From the cell containing the given text, extract its center point as (X, Y) coordinate. 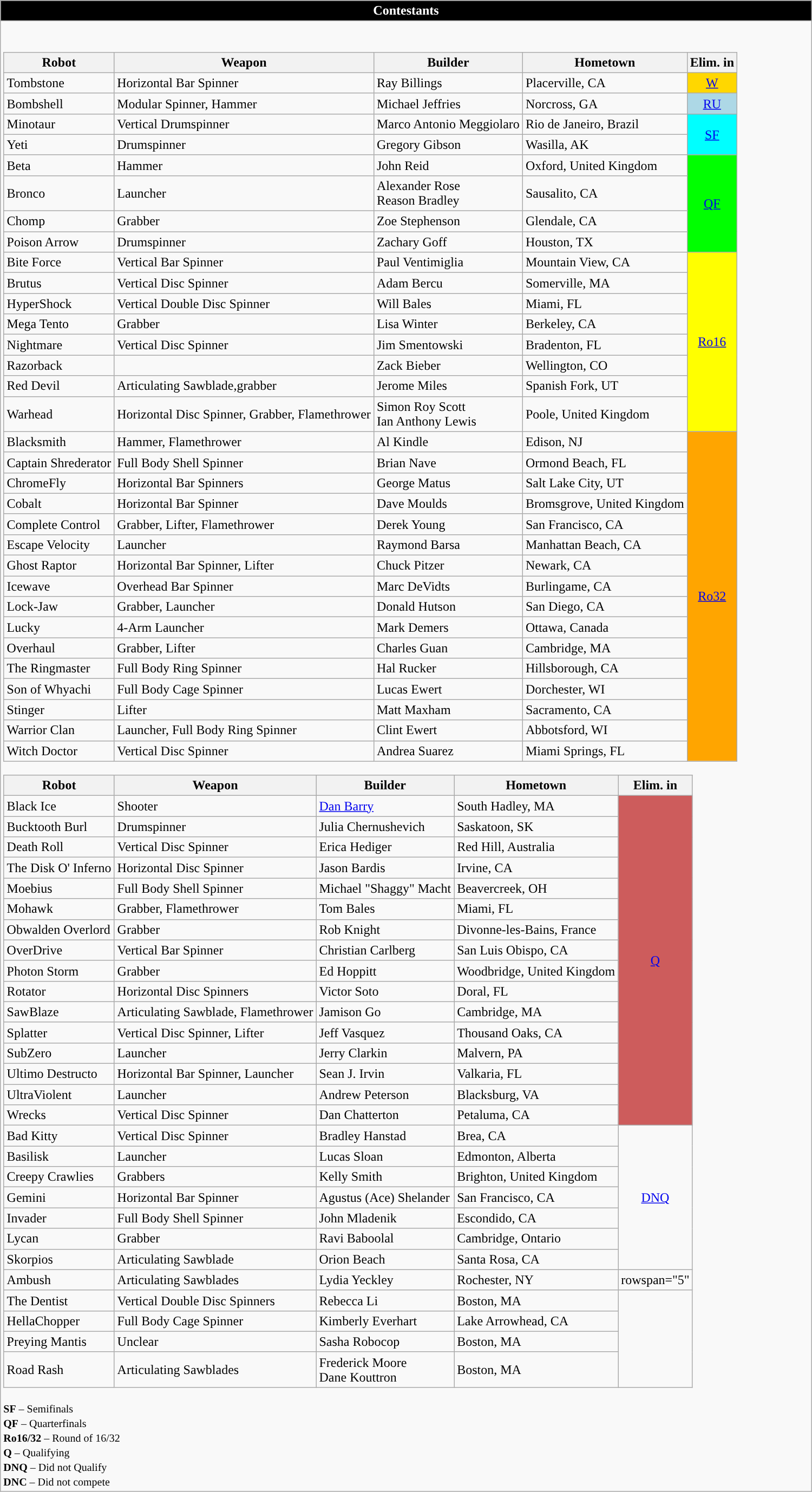
Lucky (59, 627)
Warrior Clan (59, 730)
Houston, TX (605, 242)
4-Arm Launcher (244, 627)
OverDrive (59, 950)
Modular Spinner, Hammer (244, 103)
Beta (59, 165)
Jim Smentowski (448, 345)
Salt Lake City, UT (605, 483)
SF (712, 134)
San Diego, CA (605, 607)
Poole, United Kingdom (605, 414)
Lydia Yeckley (385, 1280)
Q (656, 960)
Overhead Bar Spinner (244, 586)
Shooter (215, 806)
Charles Guan (448, 648)
Full Body Ring Spinner (244, 669)
Sacramento, CA (605, 710)
Rochester, NY (536, 1280)
Bombshell (59, 103)
The Dentist (59, 1300)
Lycan (59, 1239)
Dorchester, WI (605, 689)
Somerville, MA (605, 283)
Witch Doctor (59, 751)
Zoe Stephenson (448, 221)
Sasha Robocop (385, 1342)
W (712, 83)
Michael "Shaggy" Macht (385, 888)
The Ringmaster (59, 669)
Razorback (59, 365)
Hal Rucker (448, 669)
Brian Nave (448, 462)
Malvern, PA (536, 1053)
Newark, CA (605, 566)
Launcher, Full Body Ring Spinner (244, 730)
Al Kindle (448, 442)
Paul Ventimiglia (448, 263)
Hammer, Flamethrower (244, 442)
Chuck Pitzer (448, 566)
Santa Rosa, CA (536, 1259)
Rotator (59, 991)
Oxford, United Kingdom (605, 165)
Clint Ewert (448, 730)
Rio de Janeiro, Brazil (605, 124)
QF (712, 204)
HellaChopper (59, 1321)
Escondido, CA (536, 1218)
Poison Arrow (59, 242)
Lucas Sloan (385, 1156)
The Disk O' Inferno (59, 868)
Orion Beach (385, 1259)
Dave Moulds (448, 503)
San Luis Obispo, CA (536, 950)
Photon Storm (59, 971)
Manhattan Beach, CA (605, 545)
Mountain View, CA (605, 263)
Vertical Double Disc Spinners (215, 1300)
Wasilla, AK (605, 145)
Death Roll (59, 847)
SawBlaze (59, 1012)
Horizontal Disc Spinner, Grabber, Flamethrower (244, 414)
Gemini (59, 1197)
Skorpios (59, 1259)
Vertical Drumspinner (244, 124)
Bradley Hanstad (385, 1136)
Erica Hediger (385, 847)
RU (712, 103)
Warhead (59, 414)
Creepy Crawlies (59, 1177)
Lock-Jaw (59, 607)
Will Bales (448, 304)
Icewave (59, 586)
Lisa Winter (448, 324)
Rebecca Li (385, 1300)
Stinger (59, 710)
Alexander RoseReason Bradley (448, 193)
Valkaria, FL (536, 1074)
Ro32 (712, 597)
Sausalito, CA (605, 193)
Hammer (244, 165)
Ray Billings (448, 83)
Horizontal Bar Spinner, Lifter (244, 566)
Placerville, CA (605, 83)
DNQ (656, 1197)
Rob Knight (385, 930)
Invader (59, 1218)
HyperShock (59, 304)
Articulating Sawblade, Flamethrower (215, 1012)
Lake Arrowhead, CA (536, 1321)
Andrew Peterson (385, 1095)
Dan Chatterton (385, 1115)
rowspan="5" (656, 1280)
Kimberly Everhart (385, 1321)
Matt Maxham (448, 710)
Zachary Goff (448, 242)
Jamison Go (385, 1012)
Spanish Fork, UT (605, 386)
Bromsgrove, United Kingdom (605, 503)
Grabber, Flamethrower (215, 909)
Dan Barry (385, 806)
Lucas Ewert (448, 689)
Simon Roy ScottIan Anthony Lewis (448, 414)
Minotaur (59, 124)
Articulating Sawblade,grabber (244, 386)
Julia Chernushevich (385, 827)
Derek Young (448, 524)
Blacksmith (59, 442)
Frederick MooreDane Kouttron (385, 1370)
Jerry Clarkin (385, 1053)
Tombstone (59, 83)
Raymond Barsa (448, 545)
Overhaul (59, 648)
Ed Hoppitt (385, 971)
Edmonton, Alberta (536, 1156)
Unclear (215, 1342)
Zack Bieber (448, 365)
Horizontal Disc Spinners (215, 991)
Wellington, CO (605, 365)
John Reid (448, 165)
Kelly Smith (385, 1177)
Contestants (406, 11)
Donald Hutson (448, 607)
Basilisk (59, 1156)
Bronco (59, 193)
Black Ice (59, 806)
Agustus (Ace) Shelander (385, 1197)
Tom Bales (385, 909)
Escape Velocity (59, 545)
Sean J. Irvin (385, 1074)
Vertical Disc Spinner, Lifter (215, 1032)
Thousand Oaks, CA (536, 1032)
Bad Kitty (59, 1136)
Complete Control (59, 524)
Horizontal Disc Spinner (215, 868)
Saskatoon, SK (536, 827)
Andrea Suarez (448, 751)
Adam Bercu (448, 283)
Wrecks (59, 1115)
Horizontal Bar Spinner, Launcher (215, 1074)
Ultimo Destructo (59, 1074)
Cambridge, Ontario (536, 1239)
Brutus (59, 283)
Ambush (59, 1280)
Jerome Miles (448, 386)
Ro16 (712, 342)
Jeff Vasquez (385, 1032)
Edison, NJ (605, 442)
Glendale, CA (605, 221)
ChromeFly (59, 483)
Horizontal Bar Spinners (244, 483)
Vertical Double Disc Spinner (244, 304)
Chomp (59, 221)
Petaluma, CA (536, 1115)
Road Rash (59, 1370)
Bradenton, FL (605, 345)
Ravi Baboolal (385, 1239)
Nightmare (59, 345)
Son of Whyachi (59, 689)
Burlingame, CA (605, 586)
Articulating Sawblade (215, 1259)
Captain Shrederator (59, 462)
Doral, FL (536, 991)
Obwalden Overlord (59, 930)
Ghost Raptor (59, 566)
Red Devil (59, 386)
South Hadley, MA (536, 806)
Yeti (59, 145)
Cobalt (59, 503)
Woodbridge, United Kingdom (536, 971)
Abbotsford, WI (605, 730)
Ormond Beach, FL (605, 462)
Beavercreek, OH (536, 888)
Jason Bardis (385, 868)
Preying Mantis (59, 1342)
Hillsborough, CA (605, 669)
Grabber, Launcher (244, 607)
Irvine, CA (536, 868)
Moebius (59, 888)
Christian Carlberg (385, 950)
Norcross, GA (605, 103)
Brea, CA (536, 1136)
Grabber, Lifter (244, 648)
Bucktooth Burl (59, 827)
Victor Soto (385, 991)
Grabbers (215, 1177)
Gregory Gibson (448, 145)
Blacksburg, VA (536, 1095)
John Mladenik (385, 1218)
Bite Force (59, 263)
George Matus (448, 483)
Divonne-les-Bains, France (536, 930)
Michael Jeffries (448, 103)
Marco Antonio Meggiolaro (448, 124)
SubZero (59, 1053)
Lifter (244, 710)
Grabber, Lifter, Flamethrower (244, 524)
UltraViolent (59, 1095)
Splatter (59, 1032)
Ottawa, Canada (605, 627)
Brighton, United Kingdom (536, 1177)
Berkeley, CA (605, 324)
Marc DeVidts (448, 586)
Red Hill, Australia (536, 847)
Mega Tento (59, 324)
Mark Demers (448, 627)
Mohawk (59, 909)
Miami Springs, FL (605, 751)
